Search for the cell housing the specified text and yield its [X, Y] center coordinate. 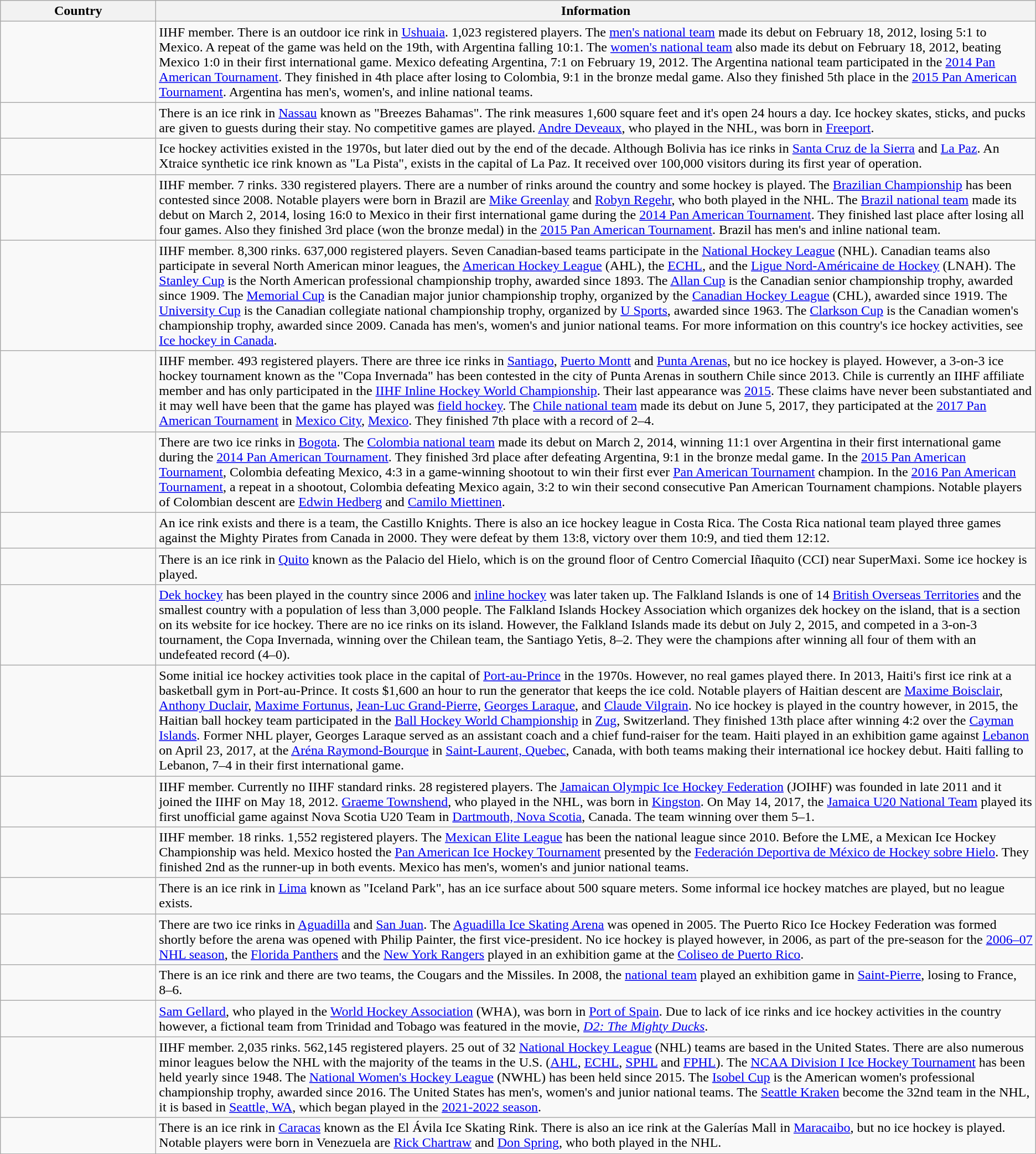
Country [79, 11]
Information [595, 11]
